Capture the cell that displays the provided text and extract its [x, y] central coordinate. 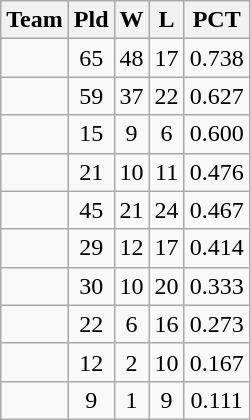
30 [91, 286]
37 [132, 96]
24 [166, 210]
0.273 [216, 324]
0.414 [216, 248]
45 [91, 210]
11 [166, 172]
15 [91, 134]
1 [132, 400]
20 [166, 286]
Pld [91, 20]
L [166, 20]
0.627 [216, 96]
0.467 [216, 210]
0.333 [216, 286]
16 [166, 324]
0.476 [216, 172]
2 [132, 362]
59 [91, 96]
48 [132, 58]
65 [91, 58]
0.600 [216, 134]
0.111 [216, 400]
0.738 [216, 58]
Team [35, 20]
29 [91, 248]
0.167 [216, 362]
W [132, 20]
PCT [216, 20]
